Determine the (x, y) coordinate at the center of the cell enclosing the given text.  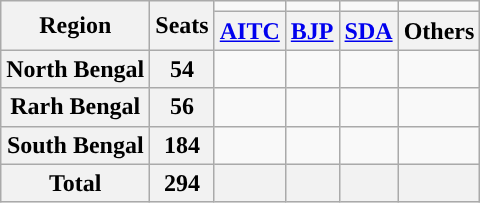
54 (182, 69)
SDA (368, 31)
56 (182, 107)
North Bengal (76, 69)
BJP (312, 31)
184 (182, 145)
Region (76, 26)
AITC (250, 31)
294 (182, 183)
Others (439, 31)
South Bengal (76, 145)
Total (76, 183)
Seats (182, 26)
Rarh Bengal (76, 107)
